Capture the cell that displays the provided text and extract its (x, y) central coordinate. 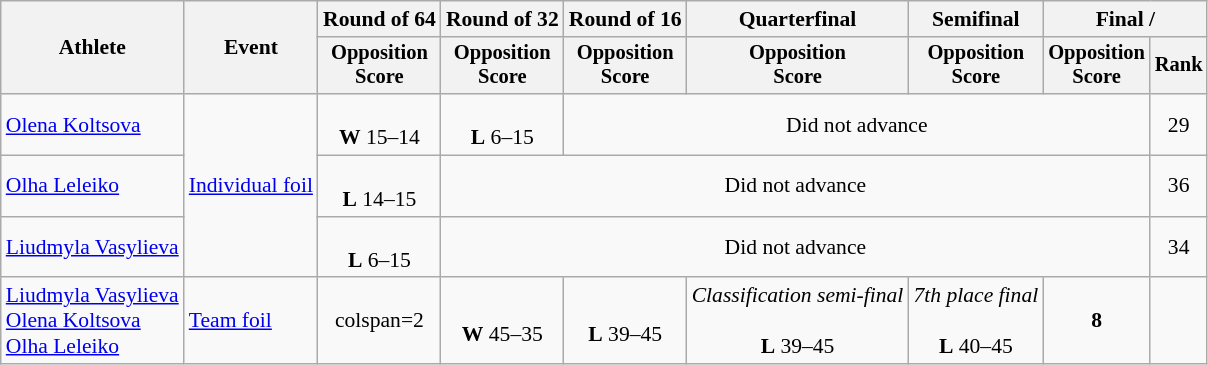
8 (1096, 322)
Quarterfinal (798, 19)
W 15–14 (380, 124)
Liudmyla VasylievaOlena KoltsovaOlha Leleiko (92, 322)
Athlete (92, 48)
Olha Leleiko (92, 186)
Team foil (251, 322)
Round of 32 (502, 19)
Liudmyla Vasylieva (92, 248)
L 14–15 (380, 186)
29 (1179, 124)
Round of 16 (626, 19)
Event (251, 48)
Round of 64 (380, 19)
Final / (1125, 19)
L 39–45 (626, 322)
W 45–35 (502, 322)
Semifinal (976, 19)
Rank (1179, 66)
colspan=2 (380, 322)
Olena Koltsova (92, 124)
Classification semi-finalL 39–45 (798, 322)
34 (1179, 248)
7th place finalL 40–45 (976, 322)
Individual foil (251, 186)
36 (1179, 186)
